For the text-containing cell, return its midpoint in [X, Y] coordinate format. 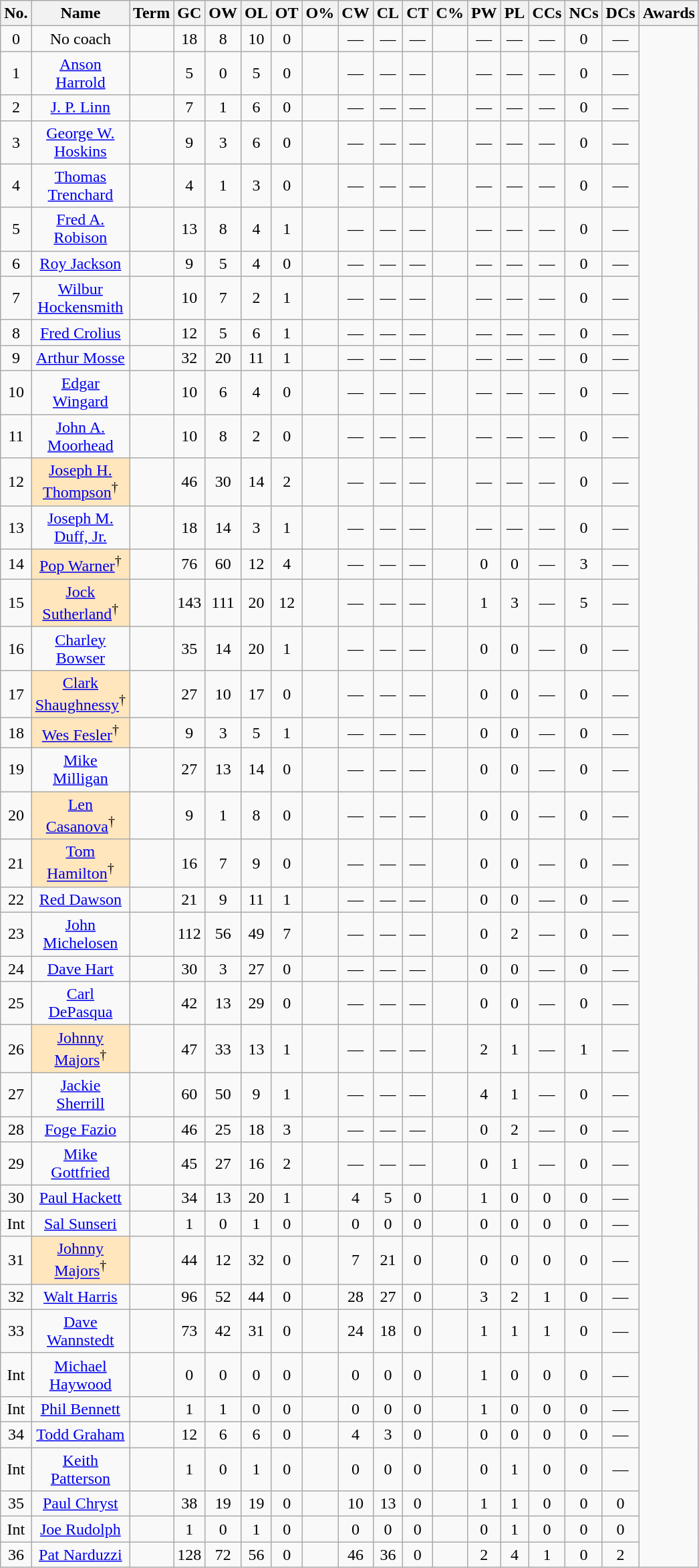
Arthur Mosse [80, 358]
CCs [547, 13]
Dave Wannstedt [80, 1331]
Joseph H. Thompson† [80, 482]
No. [16, 13]
J. P. Linn [80, 108]
NCs [584, 13]
128 [190, 1555]
Term [152, 13]
Clark Shaughnessy† [80, 694]
45 [190, 1163]
Joseph M. Duff, Jr. [80, 527]
Dave Hart [80, 969]
OL [257, 13]
Fred A. Robison [80, 229]
Tom Hamilton† [80, 863]
Foge Fazio [80, 1129]
OW [223, 13]
22 [16, 900]
52 [223, 1297]
Michael Haywood [80, 1375]
Paul Hackett [80, 1198]
Anson Harrold [80, 74]
C% [450, 13]
76 [190, 564]
DCs [620, 13]
Walt Harris [80, 1297]
No coach [80, 39]
49 [257, 935]
CL [388, 13]
111 [223, 603]
Jock Sutherland† [80, 603]
John Michelosen [80, 935]
96 [190, 1297]
Pop Warner† [80, 564]
GC [190, 13]
72 [223, 1555]
15 [16, 603]
Roy Jackson [80, 263]
143 [190, 603]
CT [418, 13]
Wilbur Hockensmith [80, 298]
Keith Patterson [80, 1470]
Charley Bowser [80, 649]
Wes Fesler† [80, 733]
Mike Milligan [80, 769]
Jackie Sherrill [80, 1094]
47 [190, 1049]
PL [515, 13]
Pat Narduzzi [80, 1555]
50 [223, 1094]
PW [484, 13]
Fred Crolius [80, 332]
23 [16, 935]
Paul Chryst [80, 1504]
Red Dawson [80, 900]
Joe Rudolph [80, 1529]
Phil Bennett [80, 1409]
Sal Sunseri [80, 1224]
38 [190, 1504]
George W. Hoskins [80, 142]
CW [356, 13]
Thomas Trenchard [80, 186]
Name [80, 13]
Todd Graham [80, 1435]
John A. Moorhead [80, 436]
Edgar Wingard [80, 392]
73 [190, 1331]
26 [16, 1049]
Mike Gottfried [80, 1163]
Carl DePasqua [80, 1003]
O% [320, 13]
Len Casanova† [80, 816]
OT [287, 13]
Awards [668, 13]
112 [190, 935]
